For the text-containing cell, return its midpoint in (x, y) coordinate format. 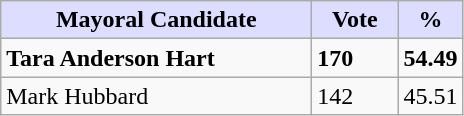
Mark Hubbard (156, 96)
Tara Anderson Hart (156, 58)
% (430, 20)
54.49 (430, 58)
170 (355, 58)
142 (355, 96)
Vote (355, 20)
Mayoral Candidate (156, 20)
45.51 (430, 96)
